Locate the cell with the specified text and output its [x, y] center coordinate. 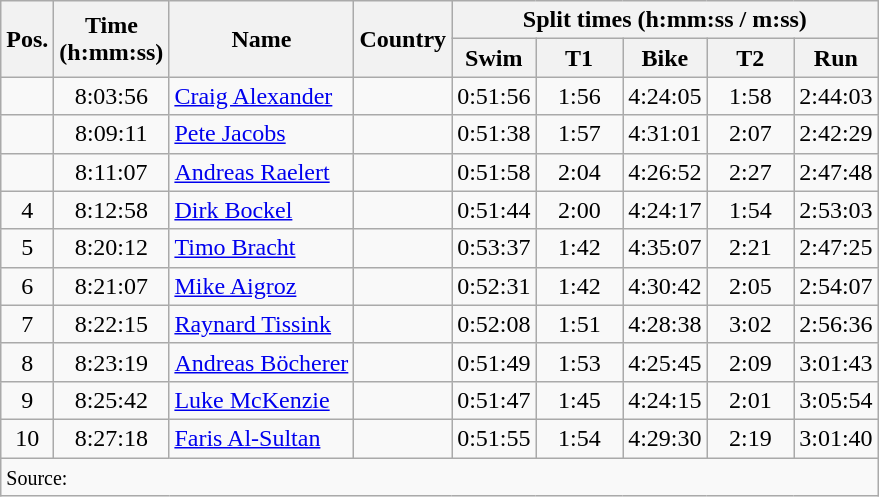
8 [28, 362]
Run [836, 58]
0:51:44 [494, 210]
0:51:49 [494, 362]
4:24:05 [665, 96]
4:35:07 [665, 248]
7 [28, 324]
4:28:38 [665, 324]
1:56 [580, 96]
2:04 [580, 172]
3:02 [750, 324]
2:47:48 [836, 172]
Dirk Bockel [262, 210]
6 [28, 286]
8:22:15 [112, 324]
1:53 [580, 362]
2:47:25 [836, 248]
Faris Al-Sultan [262, 438]
Source: [440, 477]
2:00 [580, 210]
0:52:08 [494, 324]
8:25:42 [112, 400]
2:44:03 [836, 96]
2:01 [750, 400]
8:21:07 [112, 286]
Country [403, 39]
Luke McKenzie [262, 400]
3:01:43 [836, 362]
0:52:31 [494, 286]
2:56:36 [836, 324]
2:09 [750, 362]
T1 [580, 58]
2:54:07 [836, 286]
0:53:37 [494, 248]
1:57 [580, 134]
Time(h:mm:ss) [112, 39]
2:53:03 [836, 210]
3:01:40 [836, 438]
8:27:18 [112, 438]
4:24:15 [665, 400]
8:11:07 [112, 172]
0:51:55 [494, 438]
2:42:29 [836, 134]
Craig Alexander [262, 96]
1:51 [580, 324]
0:51:58 [494, 172]
Split times (h:mm:ss / m:ss) [665, 20]
3:05:54 [836, 400]
2:21 [750, 248]
2:05 [750, 286]
Mike Aigroz [262, 286]
2:07 [750, 134]
4:26:52 [665, 172]
4:31:01 [665, 134]
4:29:30 [665, 438]
4:30:42 [665, 286]
Timo Bracht [262, 248]
5 [28, 248]
Name [262, 39]
4 [28, 210]
Pete Jacobs [262, 134]
2:27 [750, 172]
2:19 [750, 438]
1:45 [580, 400]
8:23:19 [112, 362]
T2 [750, 58]
0:51:38 [494, 134]
Andreas Raelert [262, 172]
0:51:56 [494, 96]
10 [28, 438]
Raynard Tissink [262, 324]
8:09:11 [112, 134]
Andreas Böcherer [262, 362]
Bike [665, 58]
4:24:17 [665, 210]
8:03:56 [112, 96]
8:12:58 [112, 210]
1:58 [750, 96]
4:25:45 [665, 362]
Swim [494, 58]
Pos. [28, 39]
9 [28, 400]
8:20:12 [112, 248]
0:51:47 [494, 400]
